For the text-containing cell, return its midpoint in [X, Y] coordinate format. 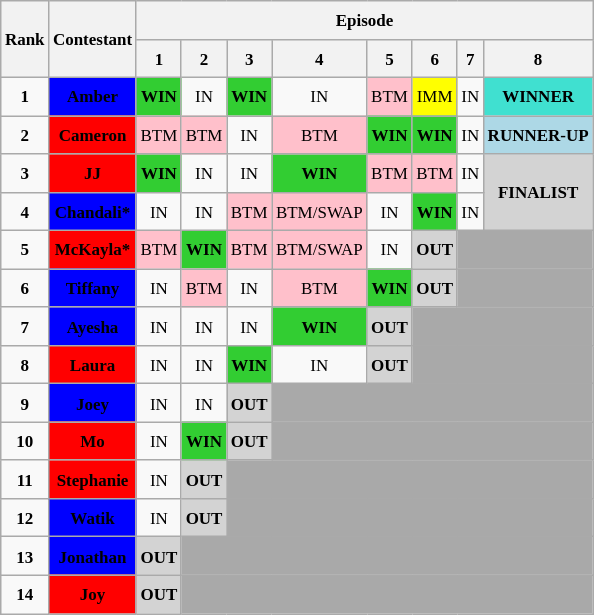
Joey [93, 403]
McKayla* [93, 250]
Rank [25, 40]
Amber [93, 97]
Laura [93, 365]
FINALIST [538, 192]
Contestant [93, 40]
Stephanie [93, 480]
11 [25, 480]
Mo [93, 441]
Chandali* [93, 212]
10 [25, 441]
Episode [364, 20]
14 [25, 595]
Watik [93, 518]
WINNER [538, 97]
JJ [93, 173]
Jonathan [93, 556]
9 [25, 403]
Tiffany [93, 288]
RUNNER-UP [538, 135]
13 [25, 556]
12 [25, 518]
Cameron [93, 135]
Ayesha [93, 326]
IMM [434, 97]
Joy [93, 595]
